Extract the [x, y] coordinate from the center of the cell holding the provided text.  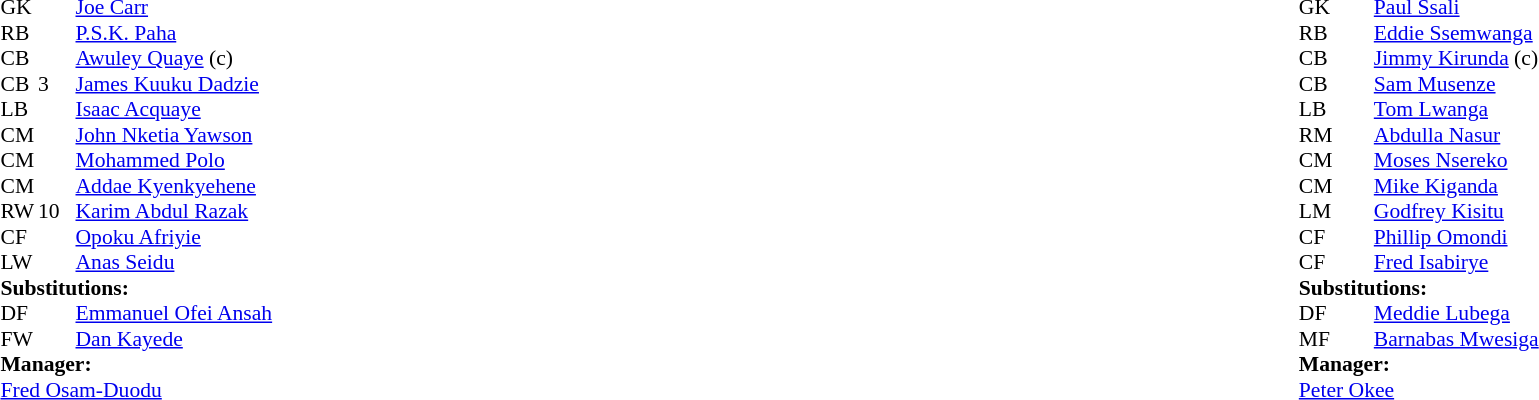
MF [1318, 339]
RW [19, 211]
FW [19, 339]
P.S.K. Paha [174, 33]
3 [57, 84]
Godfrey Kisitu [1456, 211]
LW [19, 263]
10 [57, 211]
Awuley Quaye (c) [174, 59]
RM [1318, 135]
Fred Isabirye [1456, 263]
Emmanuel Ofei Ansah [174, 313]
Moses Nsereko [1456, 161]
Karim Abdul Razak [174, 211]
James Kuuku Dadzie [174, 84]
Jimmy Kirunda (c) [1456, 59]
Addae Kyenkyehene [174, 186]
Mike Kiganda [1456, 186]
Anas Seidu [174, 263]
Isaac Acquaye [174, 109]
Sam Musenze [1456, 84]
Phillip Omondi [1456, 237]
John Nketia Yawson [174, 135]
LM [1318, 211]
Meddie Lubega [1456, 313]
Opoku Afriyie [174, 237]
Abdulla Nasur [1456, 135]
Tom Lwanga [1456, 109]
Mohammed Polo [174, 161]
Dan Kayede [174, 339]
Eddie Ssemwanga [1456, 33]
Barnabas Mwesiga [1456, 339]
